Locate the cell with the specified text and output its (x, y) center coordinate. 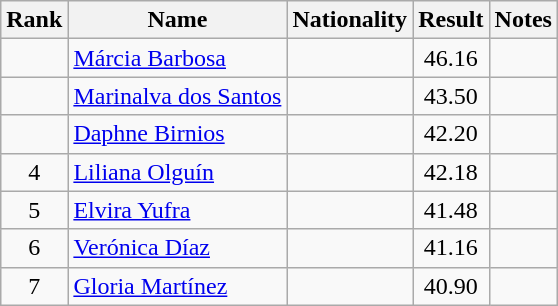
6 (34, 248)
42.18 (451, 172)
46.16 (451, 58)
41.48 (451, 210)
Verónica Díaz (178, 248)
5 (34, 210)
40.90 (451, 286)
43.50 (451, 96)
Elvira Yufra (178, 210)
Liliana Olguín (178, 172)
4 (34, 172)
Gloria Martínez (178, 286)
Result (451, 20)
42.20 (451, 134)
41.16 (451, 248)
Notes (523, 20)
Rank (34, 20)
Daphne Birnios (178, 134)
Nationality (350, 20)
Márcia Barbosa (178, 58)
7 (34, 286)
Name (178, 20)
Marinalva dos Santos (178, 96)
